Detect which cell encompasses the target text, then output its [X, Y] center coordinate. 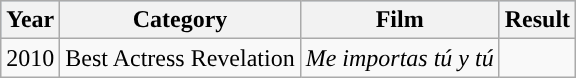
Result [537, 20]
Best Actress Revelation [180, 58]
Film [400, 20]
2010 [30, 58]
Year [30, 20]
Category [180, 20]
Me importas tú y tú [400, 58]
